Return [x, y] of the center of cell containing provided text 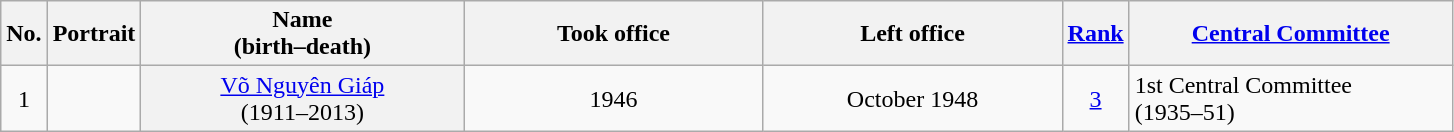
1st Central Committee(1935–51) [1290, 98]
October 1948 [912, 98]
Left office [912, 34]
3 [1096, 98]
Central Committee [1290, 34]
Name(birth–death) [302, 34]
No. [24, 34]
Portrait [94, 34]
Võ Nguyên Giáp(1911–2013) [302, 98]
1 [24, 98]
Took office [614, 34]
Rank [1096, 34]
1946 [614, 98]
